For the text-containing cell, return its midpoint in [X, Y] coordinate format. 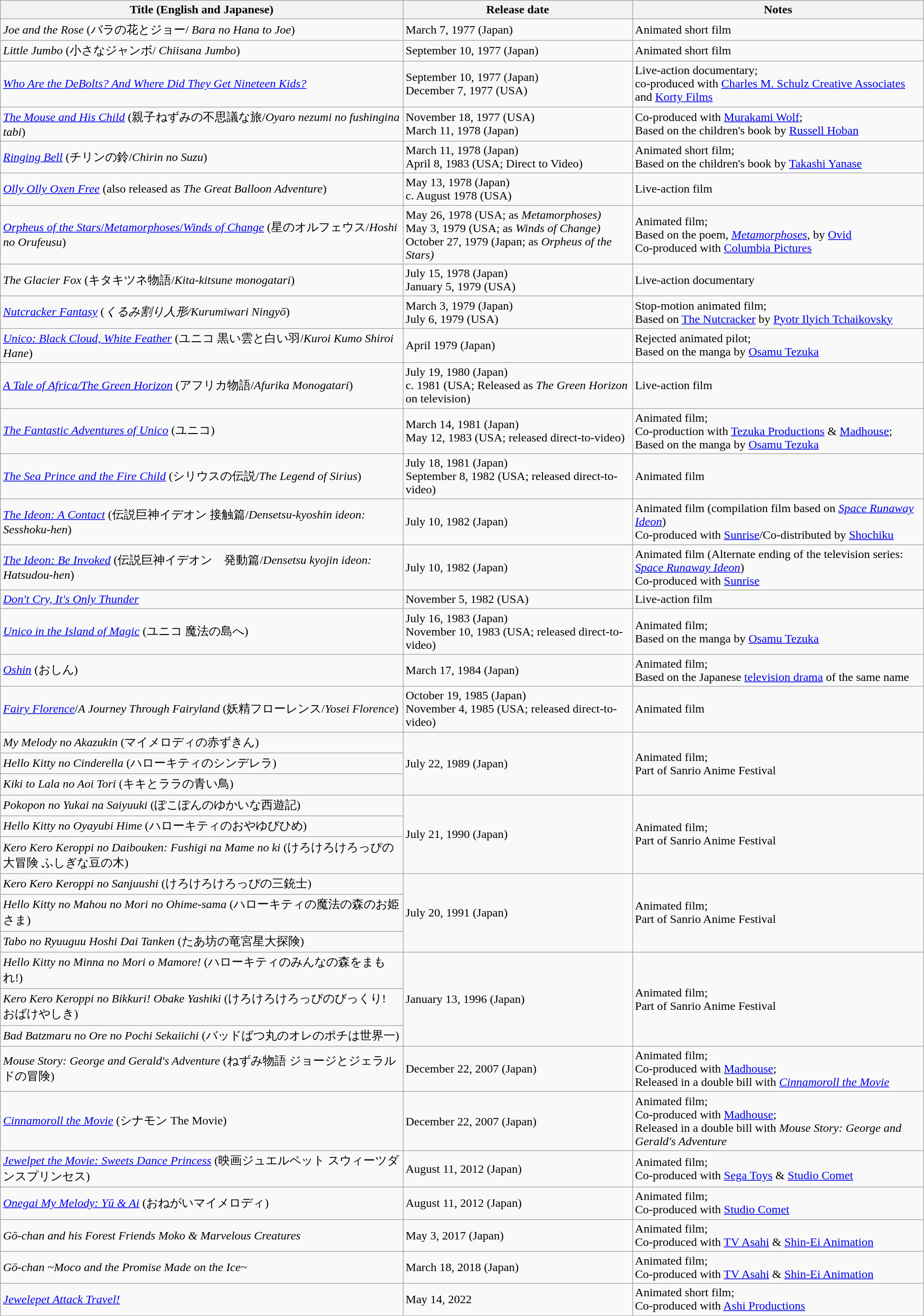
Title (English and Japanese) [202, 10]
September 10, 1977 (Japan)December 7, 1977 (USA) [517, 84]
Hello Kitty no Oyayubi Hime (ハローキティのおやゆびひめ) [202, 827]
Jewelepet Attack Travel! [202, 1300]
Oshin (おしん) [202, 671]
October 19, 1985 (Japan)November 4, 1985 (USA; released direct-to-video) [517, 709]
Onegai My Melody: Yū & Ai (おねがいマイメロディ) [202, 1203]
July 21, 1990 (Japan) [517, 835]
Rejected animated pilot;Based on the manga by Osamu Tezuka [778, 346]
Notes [778, 10]
March 14, 1981 (Japan)May 12, 1983 (USA; released direct-to-video) [517, 431]
Hello Kitty no Minna no Mori o Mamore! (ハローキティのみんなの森をまもれ!) [202, 970]
Kero Kero Keroppi no Sanjuushi (けろけろけろっぴの三銃士) [202, 884]
Gō-chan ~Moco and the Promise Made on the Ice~ [202, 1267]
November 5, 1982 (USA) [517, 599]
Animated film;Based on the Japanese television drama of the same name [778, 671]
July 15, 1978 (Japan)January 5, 1979 (USA) [517, 280]
Animated film;Co-production with Tezuka Productions & Madhouse;Based on the manga by Osamu Tezuka [778, 431]
The Fantastic Adventures of Unico (ユニコ) [202, 431]
Pokopon no Yukai na Saiyuuki (ぽこぽんのゆかいな西遊記) [202, 806]
My Melody no Akazukin (マイメロディの赤ずきん) [202, 743]
Bad Batzmaru no Ore no Pochi Sekaiichi (バッドばつ丸のオレのポチは世界一) [202, 1036]
July 20, 1991 (Japan) [517, 913]
The Mouse and His Child (親子ねずみの不思議な旅/Oyaro nezumi no fushingina tabi) [202, 124]
The Glacier Fox (キタキツネ物語/Kita-kitsune monogatari) [202, 280]
Joe and the Rose (バラの花とジョー/ Bara no Hana to Joe) [202, 30]
May 14, 2022 [517, 1300]
Animated film;Based on the poem, Metamorphoses, by OvidCo-produced with Columbia Pictures [778, 235]
The Ideon: A Contact (伝説巨神イデオン 接触篇/Densetsu-kyoshin ideon: Sesshoku-hen) [202, 522]
Animated film;Co-produced with Sega Toys & Studio Comet [778, 1169]
Fairy Florence/A Journey Through Fairyland (妖精フローレンス/Yosei Florence) [202, 709]
April 1979 (Japan) [517, 346]
November 18, 1977 (USA)March 11, 1978 (Japan) [517, 124]
May 3, 2017 (Japan) [517, 1236]
March 7, 1977 (Japan) [517, 30]
Who Are the DeBolts? And Where Did They Get Nineteen Kids? [202, 84]
Animated film;Co-produced with Studio Comet [778, 1203]
Kero Kero Keroppi no Bikkuri! Obake Yashiki (けろけろけろっぴのびっくり! おばけやしき) [202, 1007]
Ringing Bell (チリンの鈴/Chirin no Suzu) [202, 157]
Animated film;Co-produced with Madhouse;Released in a double bill with Cinnamoroll the Movie [778, 1069]
Animated film;Based on the manga by Osamu Tezuka [778, 632]
May 26, 1978 (USA; as Metamorphoses)May 3, 1979 (USA; as Winds of Change)October 27, 1979 (Japan; as Orpheus of the Stars) [517, 235]
Jewelpet the Movie: Sweets Dance Princess (映画ジュエルペット スウィーツダンスプリンセス) [202, 1169]
July 19, 1980 (Japan)c. 1981 (USA; Released as The Green Horizon on television) [517, 385]
Cinnamoroll the Movie (シナモン The Movie) [202, 1121]
Hello Kitty no Cinderella (ハローキティのシンデレラ) [202, 763]
Mouse Story: George and Gerald's Adventure (ねずみ物語 ジョージとジェラルドの冒険) [202, 1069]
Unico in the Island of Magic (ユニコ 魔法の島へ) [202, 632]
Don't Cry, It's Only Thunder [202, 599]
July 22, 1989 (Japan) [517, 763]
Co-produced with Murakami Wolf;Based on the children's book by Russell Hoban [778, 124]
Animated film (Alternate ending of the television series: Space Runaway Ideon)Co-produced with Sunrise [778, 567]
July 16, 1983 (Japan)November 10, 1983 (USA; released direct-to-video) [517, 632]
Little Jumbo (小さなジャンボ/ Chiisana Jumbo) [202, 50]
January 13, 1996 (Japan) [517, 999]
Live-action documentary [778, 280]
Stop-motion animated film;Based on The Nutcracker by Pyotr Ilyich Tchaikovsky [778, 312]
Tabo no Ryuuguu Hoshi Dai Tanken (たあ坊の竜宮星大探険) [202, 942]
The Sea Prince and the Fire Child (シリウスの伝説/The Legend of Sirius) [202, 477]
March 17, 1984 (Japan) [517, 671]
Olly Olly Oxen Free (also released as The Great Balloon Adventure) [202, 190]
Hello Kitty no Mahou no Mori no Ohime-sama (ハローキティの魔法の森のお姫さま) [202, 913]
Animated film;Co-produced with Madhouse;Released in a double bill with Mouse Story: George and Gerald's Adventure [778, 1121]
Kiki to Lala no Aoi Tori (キキとララの青い鳥) [202, 784]
Animated short film;Based on the children's book by Takashi Yanase [778, 157]
March 18, 2018 (Japan) [517, 1267]
May 13, 1978 (Japan)c. August 1978 (USA) [517, 190]
July 18, 1981 (Japan)September 8, 1982 (USA; released direct-to-video) [517, 477]
The Ideon: Be Invoked (伝説巨神イデオン 発動篇/Densetsu kyojin ideon: Hatsudou-hen) [202, 567]
A Tale of Africa/The Green Horizon (アフリカ物語/Afurika Monogatari) [202, 385]
Animated short film;Co-produced with Ashi Productions [778, 1300]
March 11, 1978 (Japan)April 8, 1983 (USA; Direct to Video) [517, 157]
Live-action documentary;co-produced with Charles M. Schulz Creative Associates and Korty Films [778, 84]
Animated film (compilation film based on Space Runaway Ideon)Co-produced with Sunrise/Co-distributed by Shochiku [778, 522]
Orpheus of the Stars/Metamorphoses/Winds of Change (星のオルフェウス/Hoshi no Orufeusu) [202, 235]
Kero Kero Keroppi no Daibouken: Fushigi na Mame no ki (けろけろけろっぴの大冒険 ふしぎな豆の木) [202, 855]
September 10, 1977 (Japan) [517, 50]
Nutcracker Fantasy (くるみ割り人形/Kurumiwari Ningyō) [202, 312]
Unico: Black Cloud, White Feather (ユニコ 黒い雲と白い羽/Kuroi Kumo Shiroi Hane) [202, 346]
March 3, 1979 (Japan)July 6, 1979 (USA) [517, 312]
Release date [517, 10]
Gō-chan and his Forest Friends Moko & Marvelous Creatures [202, 1236]
